Pinpoint the cell where the given text exists, returning its [X, Y] midpoint coordinate. 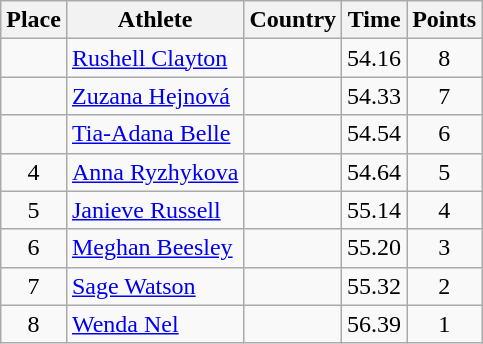
Tia-Adana Belle [154, 134]
Zuzana Hejnová [154, 96]
Anna Ryzhykova [154, 172]
Meghan Beesley [154, 248]
54.54 [374, 134]
Janieve Russell [154, 210]
54.64 [374, 172]
55.20 [374, 248]
Points [444, 20]
54.16 [374, 58]
56.39 [374, 324]
Athlete [154, 20]
2 [444, 286]
Country [293, 20]
Wenda Nel [154, 324]
Rushell Clayton [154, 58]
Time [374, 20]
Place [34, 20]
54.33 [374, 96]
55.32 [374, 286]
3 [444, 248]
Sage Watson [154, 286]
55.14 [374, 210]
1 [444, 324]
